From the cell containing the given text, extract its center point as (X, Y) coordinate. 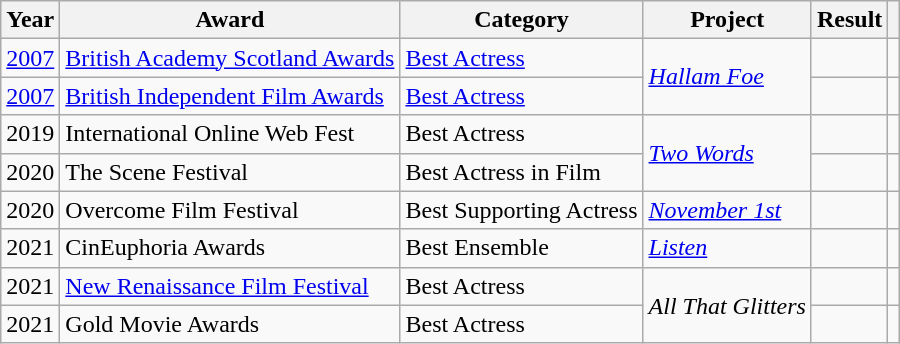
Best Ensemble (522, 248)
Listen (727, 248)
Year (30, 20)
Category (522, 20)
The Scene Festival (230, 172)
International Online Web Fest (230, 134)
Result (849, 20)
Project (727, 20)
Best Actress in Film (522, 172)
Hallam Foe (727, 77)
Overcome Film Festival (230, 210)
All That Glitters (727, 305)
Best Supporting Actress (522, 210)
November 1st (727, 210)
New Renaissance Film Festival (230, 286)
British Independent Film Awards (230, 96)
CinEuphoria Awards (230, 248)
Gold Movie Awards (230, 324)
2019 (30, 134)
Two Words (727, 153)
British Academy Scotland Awards (230, 58)
Award (230, 20)
